Capture the cell that displays the provided text and extract its [x, y] central coordinate. 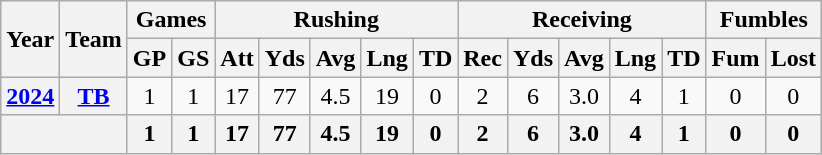
Fum [736, 58]
Rec [483, 58]
2024 [30, 96]
GS [194, 58]
Rushing [336, 20]
Fumbles [764, 20]
Receiving [582, 20]
Team [94, 39]
Lost [793, 58]
Year [30, 39]
TB [94, 96]
Att [237, 58]
Games [170, 20]
GP [149, 58]
